Output the [x, y] coordinate of the center of the cell containing the given text.  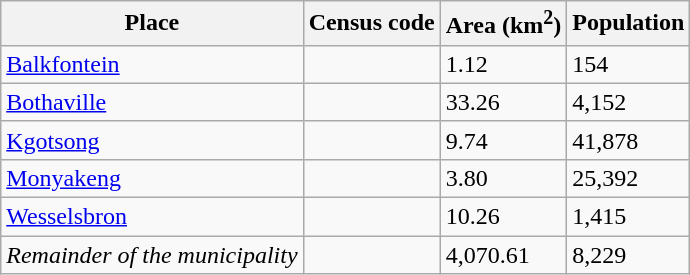
1.12 [504, 64]
154 [628, 64]
9.74 [504, 140]
Remainder of the municipality [152, 255]
Wesselsbron [152, 217]
1,415 [628, 217]
Census code [372, 24]
Area (km2) [504, 24]
Balkfontein [152, 64]
8,229 [628, 255]
Bothaville [152, 102]
3.80 [504, 178]
33.26 [504, 102]
4,070.61 [504, 255]
Kgotsong [152, 140]
Population [628, 24]
25,392 [628, 178]
4,152 [628, 102]
Monyakeng [152, 178]
41,878 [628, 140]
10.26 [504, 217]
Place [152, 24]
